Provide the (x, y) coordinate of the cell's center where the given text is located.  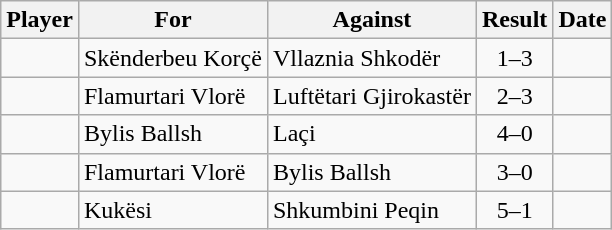
Against (372, 20)
1–3 (514, 58)
Result (514, 20)
Date (582, 20)
Player (40, 20)
5–1 (514, 210)
Luftëtari Gjirokastër (372, 96)
Shkumbini Peqin (372, 210)
Vllaznia Shkodër (372, 58)
Kukësi (172, 210)
Laçi (372, 134)
4–0 (514, 134)
3–0 (514, 172)
For (172, 20)
Skënderbeu Korçë (172, 58)
2–3 (514, 96)
